Locate the cell with the specified text and output its [x, y] center coordinate. 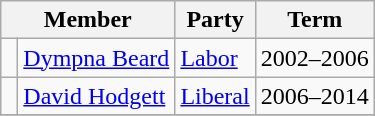
Member [88, 20]
Labor [215, 58]
2002–2006 [314, 58]
2006–2014 [314, 96]
Term [314, 20]
Party [215, 20]
Dympna Beard [96, 58]
David Hodgett [96, 96]
Liberal [215, 96]
